From the cell containing the given text, extract its center point as (X, Y) coordinate. 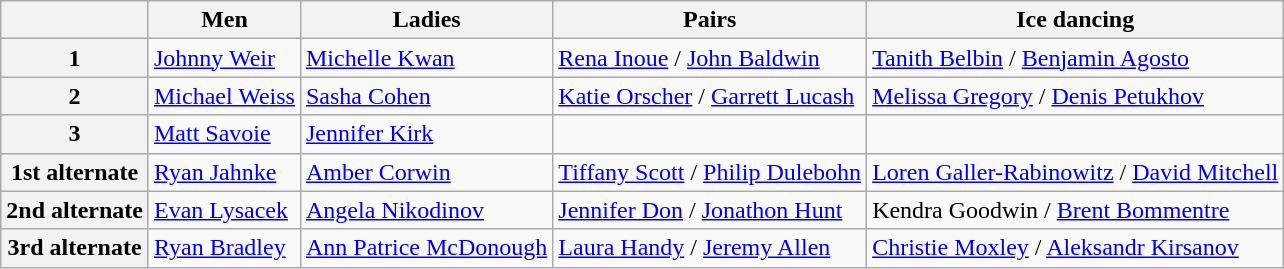
Ice dancing (1076, 20)
2nd alternate (75, 210)
Laura Handy / Jeremy Allen (710, 248)
Ladies (426, 20)
3 (75, 134)
Christie Moxley / Aleksandr Kirsanov (1076, 248)
Jennifer Kirk (426, 134)
Michelle Kwan (426, 58)
3rd alternate (75, 248)
Johnny Weir (224, 58)
Tiffany Scott / Philip Dulebohn (710, 172)
Pairs (710, 20)
Ryan Jahnke (224, 172)
Rena Inoue / John Baldwin (710, 58)
Matt Savoie (224, 134)
Sasha Cohen (426, 96)
Loren Galler-Rabinowitz / David Mitchell (1076, 172)
Tanith Belbin / Benjamin Agosto (1076, 58)
Men (224, 20)
Katie Orscher / Garrett Lucash (710, 96)
1st alternate (75, 172)
Melissa Gregory / Denis Petukhov (1076, 96)
Jennifer Don / Jonathon Hunt (710, 210)
Kendra Goodwin / Brent Bommentre (1076, 210)
Ryan Bradley (224, 248)
1 (75, 58)
Angela Nikodinov (426, 210)
Ann Patrice McDonough (426, 248)
2 (75, 96)
Amber Corwin (426, 172)
Michael Weiss (224, 96)
Evan Lysacek (224, 210)
